Search for the cell housing the specified text and yield its [X, Y] center coordinate. 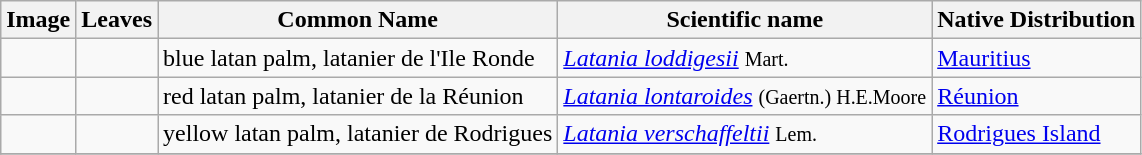
Image [38, 20]
Scientific name [745, 20]
yellow latan palm, latanier de Rodrigues [358, 134]
Réunion [1036, 96]
blue latan palm, latanier de l'Ile Ronde [358, 58]
Latania loddigesii Mart. [745, 58]
red latan palm, latanier de la Réunion [358, 96]
Latania verschaffeltii Lem. [745, 134]
Native Distribution [1036, 20]
Common Name [358, 20]
Latania lontaroides (Gaertn.) H.E.Moore [745, 96]
Rodrigues Island [1036, 134]
Leaves [117, 20]
Mauritius [1036, 58]
